Scan for the cell matching the given text and deliver its [X, Y] coordinate at center. 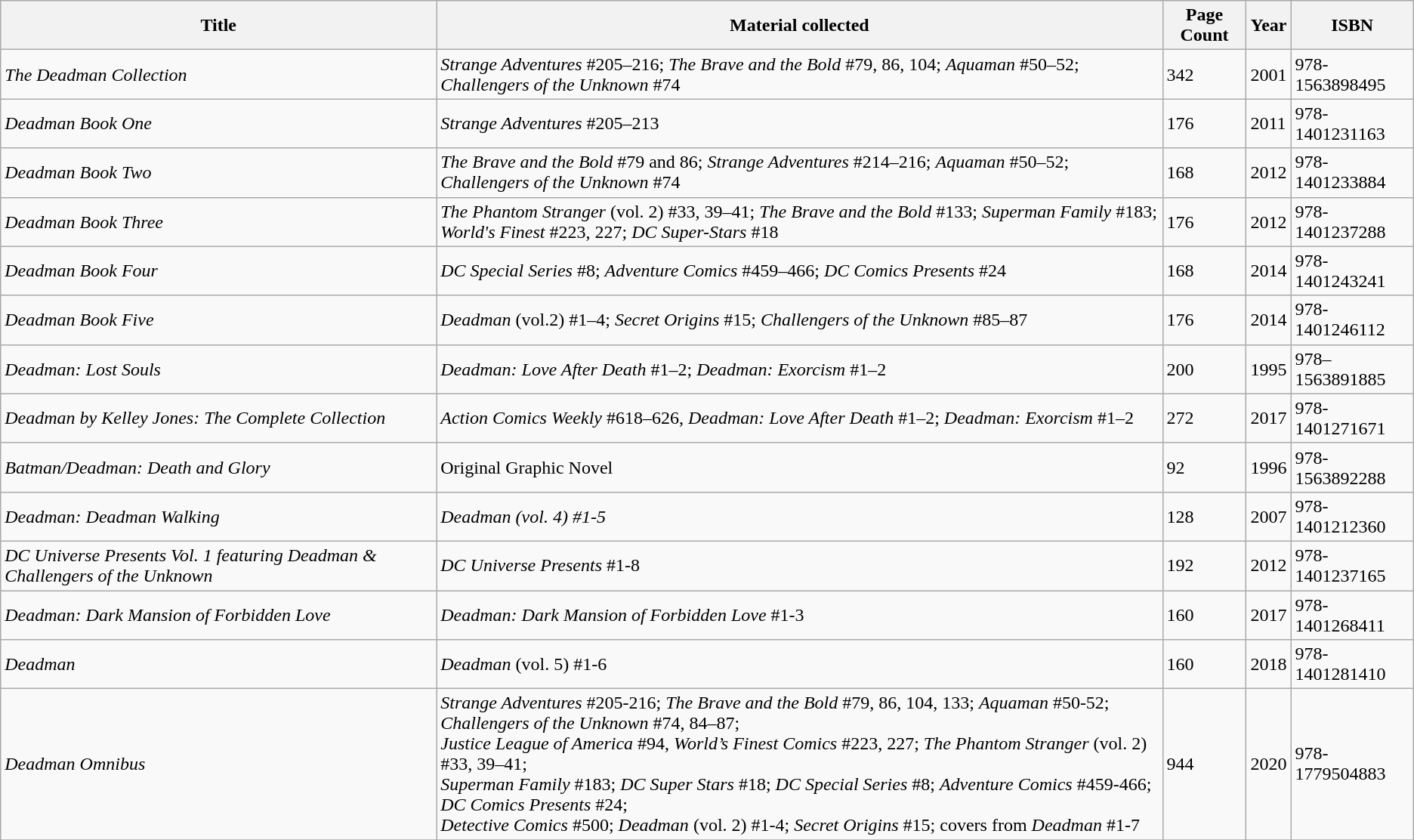
1995 [1269, 369]
978-1401212360 [1352, 517]
The Brave and the Bold #79 and 86; Strange Adventures #214–216; Aquaman #50–52; Challengers of the Unknown #74 [799, 172]
978-1401246112 [1352, 320]
Deadman Book Two [219, 172]
Deadman Book Three [219, 222]
978-1401237165 [1352, 565]
Deadman Omnibus [219, 764]
978-1401237288 [1352, 222]
2018 [1269, 665]
2011 [1269, 124]
Original Graphic Novel [799, 467]
Deadman: Deadman Walking [219, 517]
Deadman: Dark Mansion of Forbidden Love #1-3 [799, 615]
Action Comics Weekly #618–626, Deadman: Love After Death #1–2; Deadman: Exorcism #1–2 [799, 418]
342 [1204, 74]
Deadman (vol. 4) #1-5 [799, 517]
2007 [1269, 517]
978-1401268411 [1352, 615]
978-1401271671 [1352, 418]
Deadman (vol.2) #1–4; Secret Origins #15; Challengers of the Unknown #85–87 [799, 320]
Deadman: Love After Death #1–2; Deadman: Exorcism #1–2 [799, 369]
Material collected [799, 26]
ISBN [1352, 26]
200 [1204, 369]
Deadman Book Four [219, 270]
978-1779504883 [1352, 764]
Deadman: Dark Mansion of Forbidden Love [219, 615]
2020 [1269, 764]
Deadman: Lost Souls [219, 369]
944 [1204, 764]
978-1401233884 [1352, 172]
Deadman [219, 665]
Strange Adventures #205–213 [799, 124]
92 [1204, 467]
DC Universe Presents #1-8 [799, 565]
978-1401243241 [1352, 270]
The Deadman Collection [219, 74]
Deadman Book Five [219, 320]
978–1563891885 [1352, 369]
128 [1204, 517]
DC Special Series #8; Adventure Comics #459–466; DC Comics Presents #24 [799, 270]
Deadman (vol. 5) #1-6 [799, 665]
The Phantom Stranger (vol. 2) #33, 39–41; The Brave and the Bold #133; Superman Family #183; World's Finest #223, 227; DC Super-Stars #18 [799, 222]
Deadman Book One [219, 124]
Batman/Deadman: Death and Glory [219, 467]
DC Universe Presents Vol. 1 featuring Deadman & Challengers of the Unknown [219, 565]
Deadman by Kelley Jones: The Complete Collection [219, 418]
978-1401281410 [1352, 665]
272 [1204, 418]
2001 [1269, 74]
978-1563898495 [1352, 74]
Strange Adventures #205–216; The Brave and the Bold #79, 86, 104; Aquaman #50–52; Challengers of the Unknown #74 [799, 74]
Page Count [1204, 26]
1996 [1269, 467]
Year [1269, 26]
978-1401231163 [1352, 124]
Title [219, 26]
192 [1204, 565]
978-1563892288 [1352, 467]
